Extract the (X, Y) coordinate from the center of the cell holding the provided text.  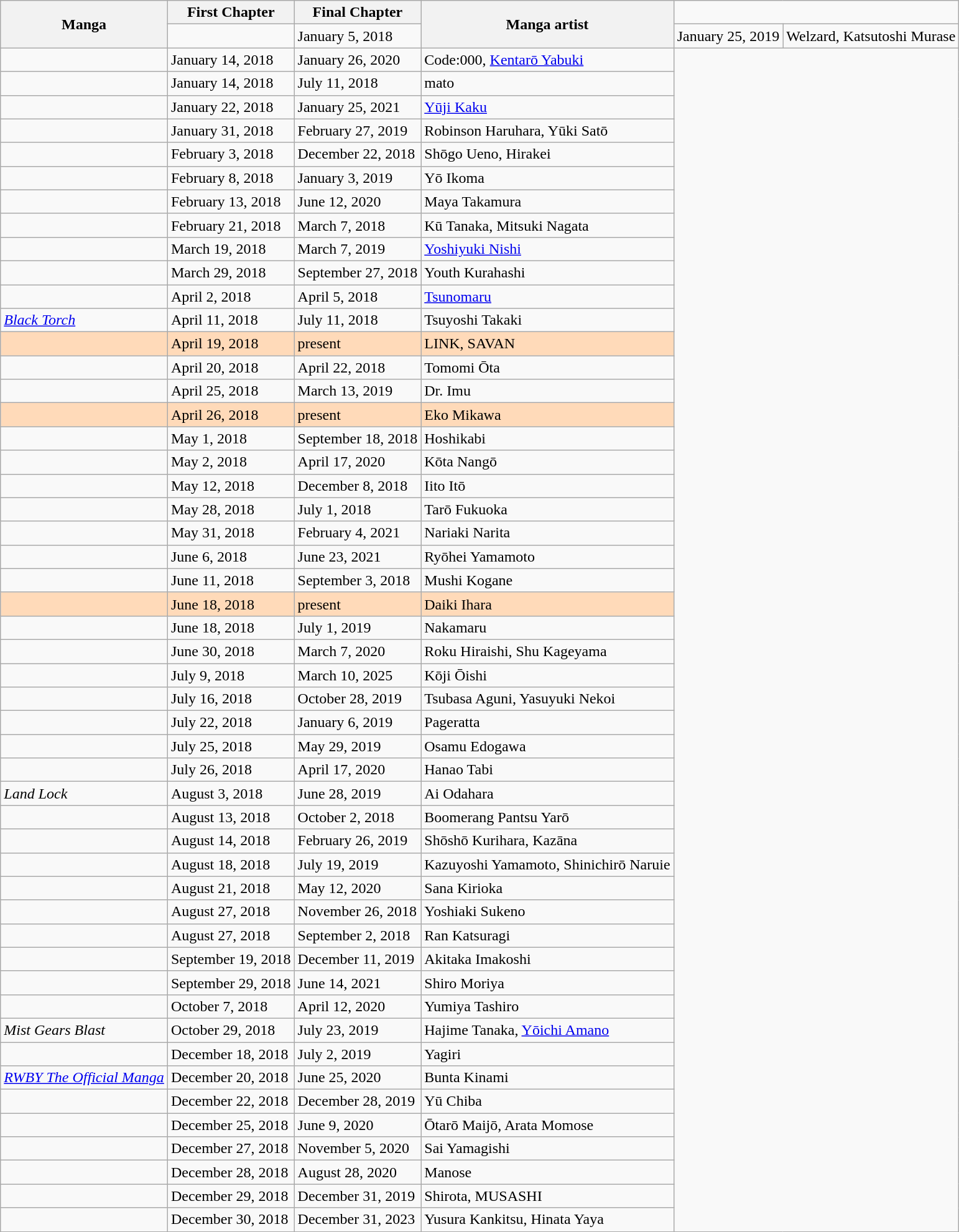
August 18, 2018 (231, 864)
July 2, 2019 (358, 1054)
May 2, 2018 (231, 462)
Shiro Moriya (547, 983)
Dr. Imu (547, 391)
Manose (547, 1172)
February 21, 2018 (231, 225)
February 27, 2019 (358, 131)
May 31, 2018 (231, 533)
September 18, 2018 (358, 438)
Roku Hiraishi, Shu Kageyama (547, 651)
August 28, 2020 (358, 1172)
Black Torch (85, 320)
Mushi Kogane (547, 580)
Ryōhei Yamamoto (547, 557)
April 12, 2020 (358, 1006)
September 29, 2018 (231, 983)
May 29, 2019 (358, 746)
June 14, 2021 (358, 983)
March 7, 2018 (358, 225)
Yoshiaki Sukeno (547, 912)
Yō Ikoma (547, 178)
Iito Itō (547, 486)
February 8, 2018 (231, 178)
Code:000, Kentarō Yabuki (547, 60)
October 7, 2018 (231, 1006)
December 25, 2018 (231, 1125)
January 25, 2021 (358, 107)
Daiki Ihara (547, 604)
January 25, 2019 (728, 36)
December 30, 2018 (231, 1220)
April 22, 2018 (358, 368)
March 13, 2019 (358, 391)
January 26, 2020 (358, 60)
Hoshikabi (547, 438)
Kazuyoshi Yamamoto, Shinichirō Naruie (547, 864)
July 19, 2019 (358, 864)
Youth Kurahashi (547, 272)
Maya Takamura (547, 201)
July 22, 2018 (231, 723)
Kōji Ōishi (547, 675)
August 3, 2018 (231, 794)
October 2, 2018 (358, 817)
Tsuyoshi Takaki (547, 320)
Kū Tanaka, Mitsuki Nagata (547, 225)
Osamu Edogawa (547, 746)
June 11, 2018 (231, 580)
February 4, 2021 (358, 533)
Mist Gears Blast (85, 1030)
March 7, 2020 (358, 651)
Eko Mikawa (547, 415)
Yumiya Tashiro (547, 1006)
June 28, 2019 (358, 794)
April 25, 2018 (231, 391)
March 29, 2018 (231, 272)
July 25, 2018 (231, 746)
August 14, 2018 (231, 841)
Tsunomaru (547, 297)
Yūji Kaku (547, 107)
March 19, 2018 (231, 249)
January 22, 2018 (231, 107)
June 25, 2020 (358, 1078)
Shirota, MUSASHI (547, 1196)
Robinson Haruhara, Yūki Satō (547, 131)
Yagiri (547, 1054)
mato (547, 83)
November 26, 2018 (358, 912)
Tomomi Ōta (547, 368)
July 1, 2018 (358, 509)
April 2, 2018 (231, 297)
December 11, 2019 (358, 959)
November 5, 2020 (358, 1149)
Sana Kirioka (547, 888)
July 16, 2018 (231, 699)
Tarō Fukuoka (547, 509)
December 31, 2023 (358, 1220)
December 8, 2018 (358, 486)
June 12, 2020 (358, 201)
January 3, 2019 (358, 178)
February 13, 2018 (231, 201)
May 12, 2018 (231, 486)
May 12, 2020 (358, 888)
Kōta Nangō (547, 462)
December 18, 2018 (231, 1054)
March 7, 2019 (358, 249)
July 23, 2019 (358, 1030)
December 29, 2018 (231, 1196)
Yoshiyuki Nishi (547, 249)
June 30, 2018 (231, 651)
Welzard, Katsutoshi Murase (871, 36)
First Chapter (231, 12)
Hanao Tabi (547, 770)
Ai Odahara (547, 794)
Ran Katsuragi (547, 935)
Manga artist (547, 24)
December 20, 2018 (231, 1078)
Ōtarō Maijō, Arata Momose (547, 1125)
October 29, 2018 (231, 1030)
December 28, 2019 (358, 1101)
Nariaki Narita (547, 533)
April 11, 2018 (231, 320)
February 3, 2018 (231, 154)
December 27, 2018 (231, 1149)
April 19, 2018 (231, 344)
Yū Chiba (547, 1101)
LINK, SAVAN (547, 344)
Shōgo Ueno, Hirakei (547, 154)
December 28, 2018 (231, 1172)
Pageratta (547, 723)
June 23, 2021 (358, 557)
September 3, 2018 (358, 580)
September 27, 2018 (358, 272)
Land Lock (85, 794)
March 10, 2025 (358, 675)
April 20, 2018 (231, 368)
RWBY The Official Manga (85, 1078)
February 26, 2019 (358, 841)
December 31, 2019 (358, 1196)
Boomerang Pantsu Yarō (547, 817)
July 26, 2018 (231, 770)
August 13, 2018 (231, 817)
April 26, 2018 (231, 415)
June 9, 2020 (358, 1125)
July 1, 2019 (358, 628)
January 6, 2019 (358, 723)
Akitaka Imakoshi (547, 959)
Nakamaru (547, 628)
January 5, 2018 (358, 36)
April 5, 2018 (358, 297)
Manga (85, 24)
Shōshō Kurihara, Kazāna (547, 841)
October 28, 2019 (358, 699)
September 2, 2018 (358, 935)
May 28, 2018 (231, 509)
Bunta Kinami (547, 1078)
Yusura Kankitsu, Hinata Yaya (547, 1220)
August 21, 2018 (231, 888)
Final Chapter (358, 12)
September 19, 2018 (231, 959)
May 1, 2018 (231, 438)
Tsubasa Aguni, Yasuyuki Nekoi (547, 699)
July 9, 2018 (231, 675)
Sai Yamagishi (547, 1149)
January 31, 2018 (231, 131)
June 6, 2018 (231, 557)
Hajime Tanaka, Yōichi Amano (547, 1030)
